Locate the cell with the specified text and output its (X, Y) center coordinate. 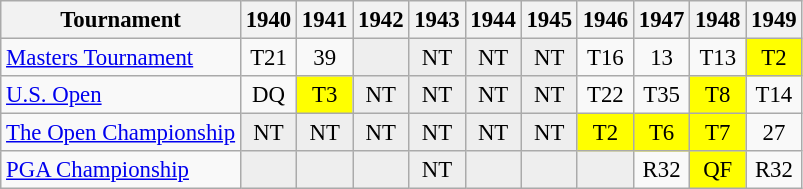
T6 (661, 133)
1944 (493, 20)
39 (325, 58)
27 (774, 133)
1940 (268, 20)
T35 (661, 95)
QF (718, 170)
U.S. Open (121, 95)
T14 (774, 95)
1949 (774, 20)
T8 (718, 95)
T16 (605, 58)
1943 (437, 20)
1941 (325, 20)
PGA Championship (121, 170)
13 (661, 58)
1942 (381, 20)
Tournament (121, 20)
1948 (718, 20)
T21 (268, 58)
T13 (718, 58)
T7 (718, 133)
DQ (268, 95)
T3 (325, 95)
1947 (661, 20)
Masters Tournament (121, 58)
1946 (605, 20)
The Open Championship (121, 133)
T22 (605, 95)
1945 (549, 20)
